Scan for the cell matching the given text and deliver its [X, Y] coordinate at center. 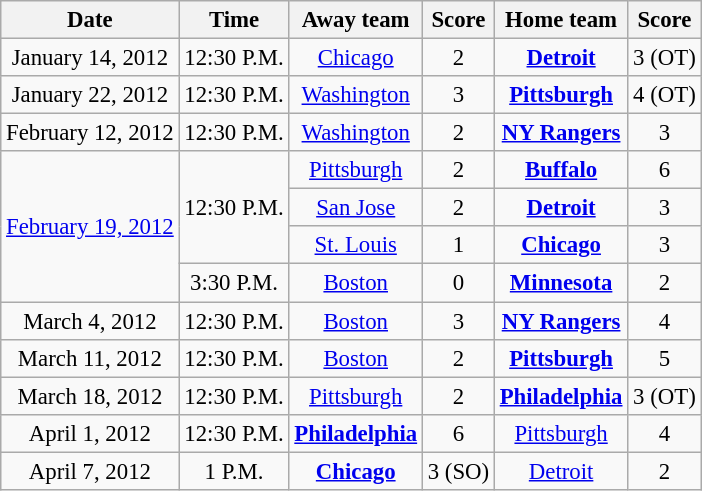
March 4, 2012 [90, 321]
March 11, 2012 [90, 358]
February 19, 2012 [90, 226]
January 22, 2012 [90, 95]
1 [458, 245]
February 12, 2012 [90, 133]
3 (SO) [458, 471]
Time [234, 20]
Home team [560, 20]
1 P.M. [234, 471]
San Jose [356, 208]
April 7, 2012 [90, 471]
April 1, 2012 [90, 433]
March 18, 2012 [90, 396]
Date [90, 20]
Away team [356, 20]
Minnesota [560, 283]
St. Louis [356, 245]
4 (OT) [664, 95]
5 [664, 358]
0 [458, 283]
Buffalo [560, 170]
3:30 P.M. [234, 283]
January 14, 2012 [90, 58]
